Determine the (x, y) coordinate at the center of the cell enclosing the given text.  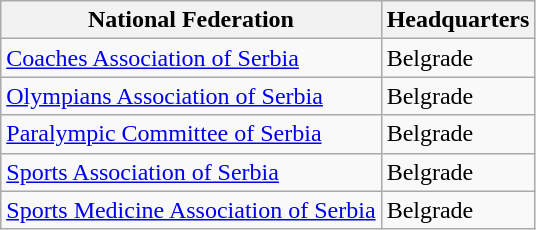
Coaches Association of Serbia (191, 58)
Sports Association of Serbia (191, 172)
Headquarters (458, 20)
Paralympic Committee of Serbia (191, 134)
Sports Medicine Association of Serbia (191, 210)
National Federation (191, 20)
Olympians Association of Serbia (191, 96)
